Search for the cell housing the specified text and yield its [x, y] center coordinate. 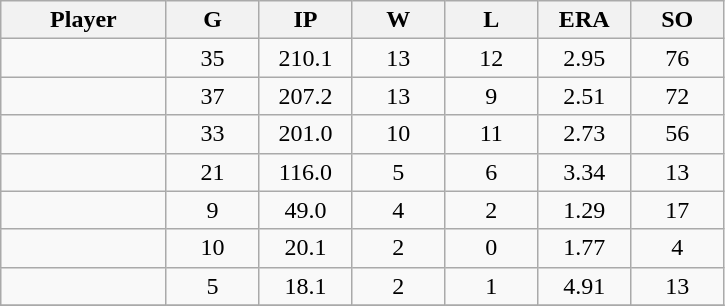
1.29 [584, 210]
33 [212, 134]
17 [678, 210]
0 [492, 248]
3.34 [584, 172]
2.51 [584, 96]
20.1 [306, 248]
IP [306, 20]
12 [492, 58]
W [398, 20]
G [212, 20]
116.0 [306, 172]
1 [492, 286]
11 [492, 134]
21 [212, 172]
201.0 [306, 134]
35 [212, 58]
49.0 [306, 210]
56 [678, 134]
2.73 [584, 134]
210.1 [306, 58]
18.1 [306, 286]
2.95 [584, 58]
76 [678, 58]
L [492, 20]
SO [678, 20]
72 [678, 96]
1.77 [584, 248]
37 [212, 96]
207.2 [306, 96]
Player [84, 20]
4.91 [584, 286]
6 [492, 172]
ERA [584, 20]
